Capture the cell that displays the provided text and extract its (x, y) central coordinate. 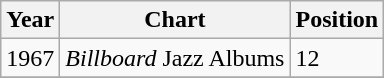
Year (30, 20)
1967 (30, 58)
12 (337, 58)
Billboard Jazz Albums (175, 58)
Position (337, 20)
Chart (175, 20)
